From the cell containing the given text, extract its center point as (x, y) coordinate. 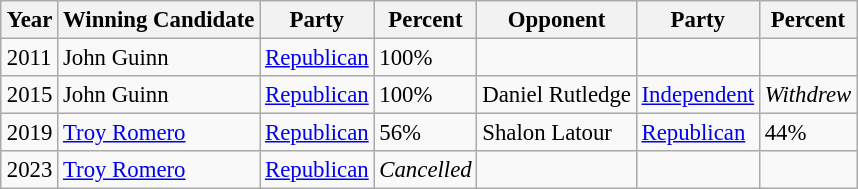
Withdrew (808, 95)
2019 (29, 133)
2015 (29, 95)
Independent (698, 95)
56% (426, 133)
Shalon Latour (556, 133)
Year (29, 20)
Cancelled (426, 170)
Opponent (556, 20)
2011 (29, 57)
44% (808, 133)
Daniel Rutledge (556, 95)
Winning Candidate (159, 20)
2023 (29, 170)
